Provide the (X, Y) coordinate of the cell's center where the given text is located.  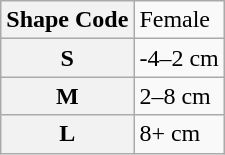
S (68, 58)
Female (179, 20)
8+ cm (179, 134)
L (68, 134)
2–8 cm (179, 96)
Shape Code (68, 20)
-4–2 cm (179, 58)
M (68, 96)
